Search for the cell housing the specified text and yield its [X, Y] center coordinate. 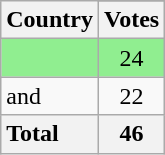
Votes [131, 20]
Total [50, 134]
24 [131, 58]
46 [131, 134]
22 [131, 96]
Country [50, 20]
and [50, 96]
